Capture the cell that displays the provided text and extract its (x, y) central coordinate. 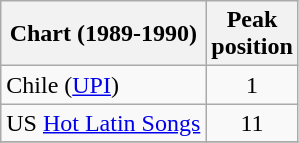
Chile (UPI) (104, 85)
US Hot Latin Songs (104, 123)
Peakposition (252, 34)
Chart (1989-1990) (104, 34)
1 (252, 85)
11 (252, 123)
